Identify which cell holds the provided text, then report its [X, Y] central coordinate. 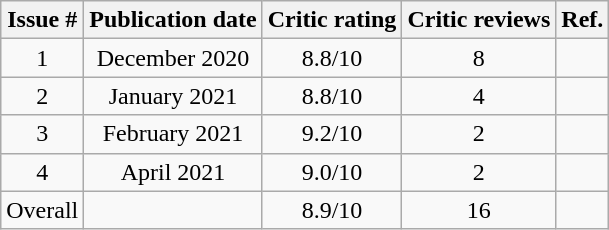
Publication date [173, 20]
February 2021 [173, 134]
Ref. [582, 20]
3 [42, 134]
8.9/10 [332, 210]
December 2020 [173, 58]
8 [479, 58]
April 2021 [173, 172]
Critic rating [332, 20]
9.0/10 [332, 172]
Issue # [42, 20]
16 [479, 210]
Overall [42, 210]
January 2021 [173, 96]
1 [42, 58]
Critic reviews [479, 20]
9.2/10 [332, 134]
